Detect which cell encompasses the target text, then output its (x, y) center coordinate. 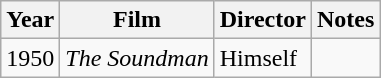
Director (262, 20)
The Soundman (137, 58)
Film (137, 20)
Notes (345, 20)
Year (30, 20)
1950 (30, 58)
Himself (262, 58)
